Provide the [X, Y] coordinate of the cell's center where the given text is located.  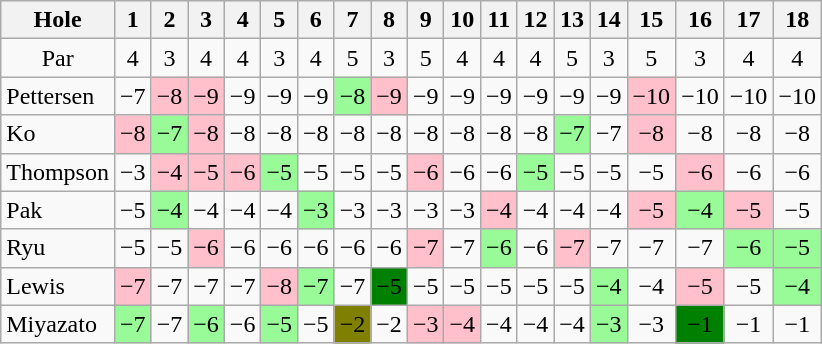
Pettersen [58, 96]
Par [58, 58]
13 [572, 20]
15 [652, 20]
7 [352, 20]
1 [132, 20]
8 [390, 20]
6 [316, 20]
Pak [58, 210]
9 [426, 20]
Ryu [58, 248]
12 [536, 20]
Hole [58, 20]
Ko [58, 134]
Lewis [58, 286]
18 [798, 20]
14 [608, 20]
2 [170, 20]
10 [462, 20]
17 [748, 20]
11 [500, 20]
Thompson [58, 172]
Miyazato [58, 324]
16 [700, 20]
